From the cell containing the given text, extract its center point as [x, y] coordinate. 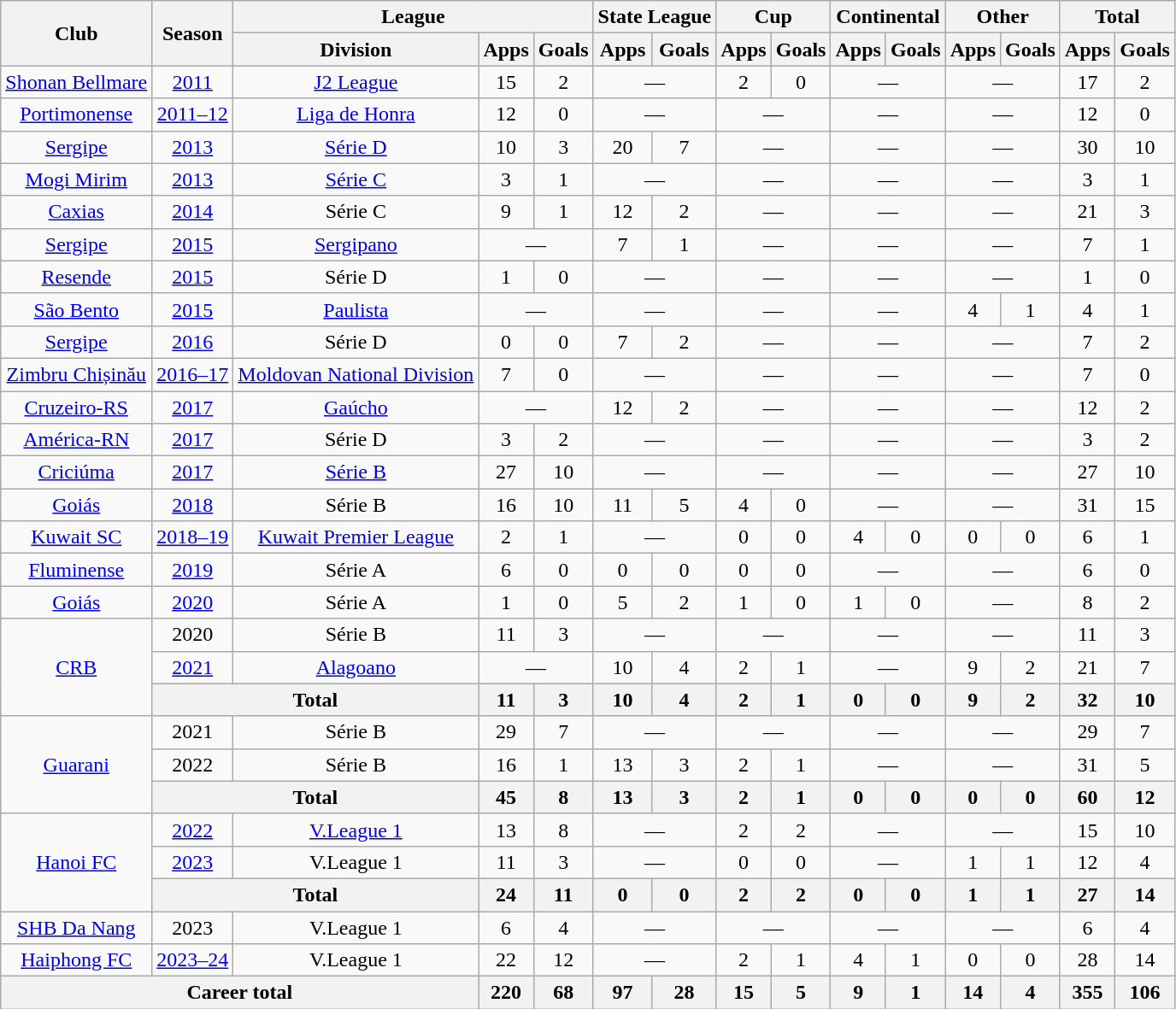
Zimbru Chișinău [77, 374]
Alagoano [356, 667]
Liga de Honra [356, 114]
32 [1087, 700]
América-RN [77, 440]
State League [655, 17]
106 [1145, 993]
Kuwait Premier League [356, 537]
Sergipano [356, 244]
Division [356, 50]
Hanoi FC [77, 862]
São Bento [77, 309]
2018 [193, 505]
20 [622, 147]
17 [1087, 82]
30 [1087, 147]
Resende [77, 277]
60 [1087, 797]
Club [77, 33]
220 [506, 993]
2016 [193, 342]
Haiphong FC [77, 960]
68 [563, 993]
Paulista [356, 309]
2011 [193, 82]
Gaúcho [356, 408]
2014 [193, 212]
Caxias [77, 212]
Shonan Bellmare [77, 82]
24 [506, 895]
2016–17 [193, 374]
Continental [888, 17]
Moldovan National Division [356, 374]
Career total [239, 993]
Fluminense [77, 570]
2018–19 [193, 537]
45 [506, 797]
Mogi Mirim [77, 179]
Cruzeiro-RS [77, 408]
CRB [77, 667]
2019 [193, 570]
League [414, 17]
SHB Da Nang [77, 927]
Kuwait SC [77, 537]
22 [506, 960]
Other [1003, 17]
355 [1087, 993]
Season [193, 33]
97 [622, 993]
2011–12 [193, 114]
Guarani [77, 765]
Portimonense [77, 114]
Cup [773, 17]
J2 League [356, 82]
Criciúma [77, 472]
2023–24 [193, 960]
